Identify which cell holds the provided text, then report its [x, y] central coordinate. 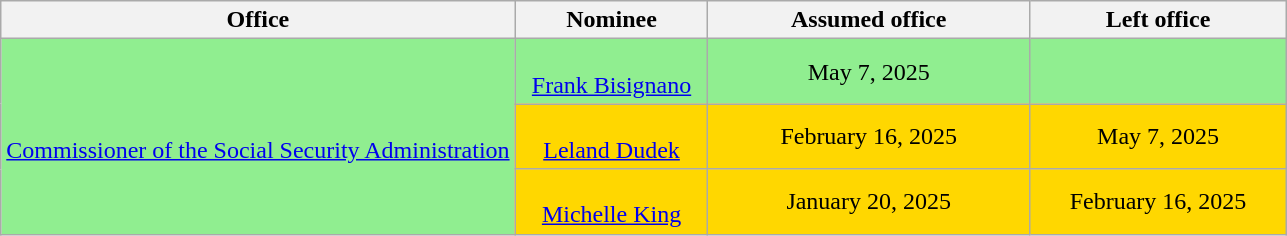
Commissioner of the Social Security Administration [258, 136]
Nominee [612, 20]
Frank Bisignano [612, 72]
January 20, 2025 [868, 202]
Left office [1158, 20]
Assumed office [868, 20]
Michelle King [612, 202]
Office [258, 20]
Leland Dudek [612, 136]
